From the cell containing the given text, extract its center point as [X, Y] coordinate. 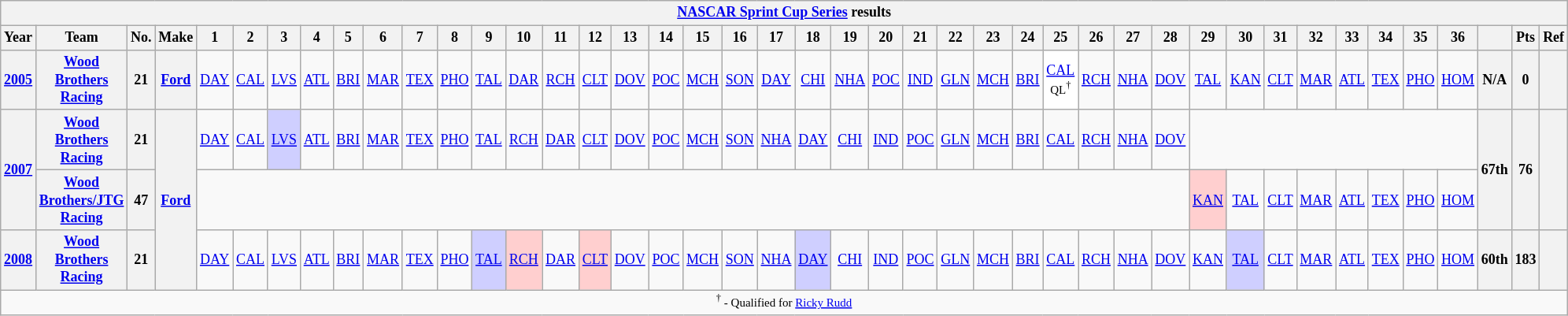
26 [1096, 38]
Ref [1554, 38]
30 [1245, 38]
Year [19, 38]
29 [1208, 38]
23 [993, 38]
32 [1316, 38]
24 [1028, 38]
6 [383, 38]
2 [250, 38]
NASCAR Sprint Cup Series results [784, 13]
31 [1280, 38]
183 [1525, 260]
35 [1420, 38]
11 [560, 38]
13 [630, 38]
1 [215, 38]
2007 [19, 169]
† - Qualified for Ricky Rudd [784, 303]
12 [595, 38]
20 [886, 38]
7 [420, 38]
47 [142, 199]
Pts [1525, 38]
16 [740, 38]
2008 [19, 260]
33 [1352, 38]
25 [1061, 38]
0 [1525, 80]
60th [1494, 260]
No. [142, 38]
5 [348, 38]
3 [283, 38]
34 [1385, 38]
19 [850, 38]
CALQL† [1061, 80]
36 [1458, 38]
8 [455, 38]
4 [316, 38]
27 [1133, 38]
Wood Brothers/JTG Racing [81, 199]
76 [1525, 169]
9 [489, 38]
22 [956, 38]
14 [666, 38]
17 [776, 38]
Make [176, 38]
18 [813, 38]
15 [703, 38]
2005 [19, 80]
10 [524, 38]
Team [81, 38]
67th [1494, 169]
28 [1170, 38]
N/A [1494, 80]
